Capture the cell that displays the provided text and extract its (x, y) central coordinate. 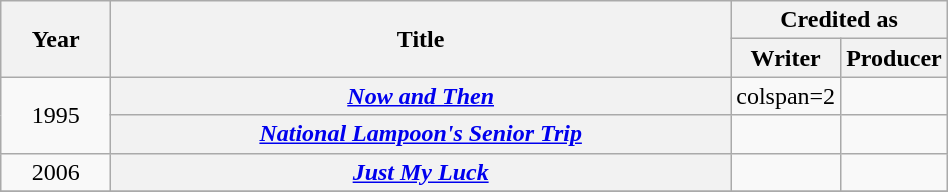
Now and Then (421, 96)
Title (421, 39)
1995 (56, 115)
National Lampoon's Senior Trip (421, 134)
Year (56, 39)
colspan=2 (786, 96)
Producer (894, 58)
Credited as (840, 20)
2006 (56, 172)
Just My Luck (421, 172)
Writer (786, 58)
